From the cell containing the given text, extract its center point as (X, Y) coordinate. 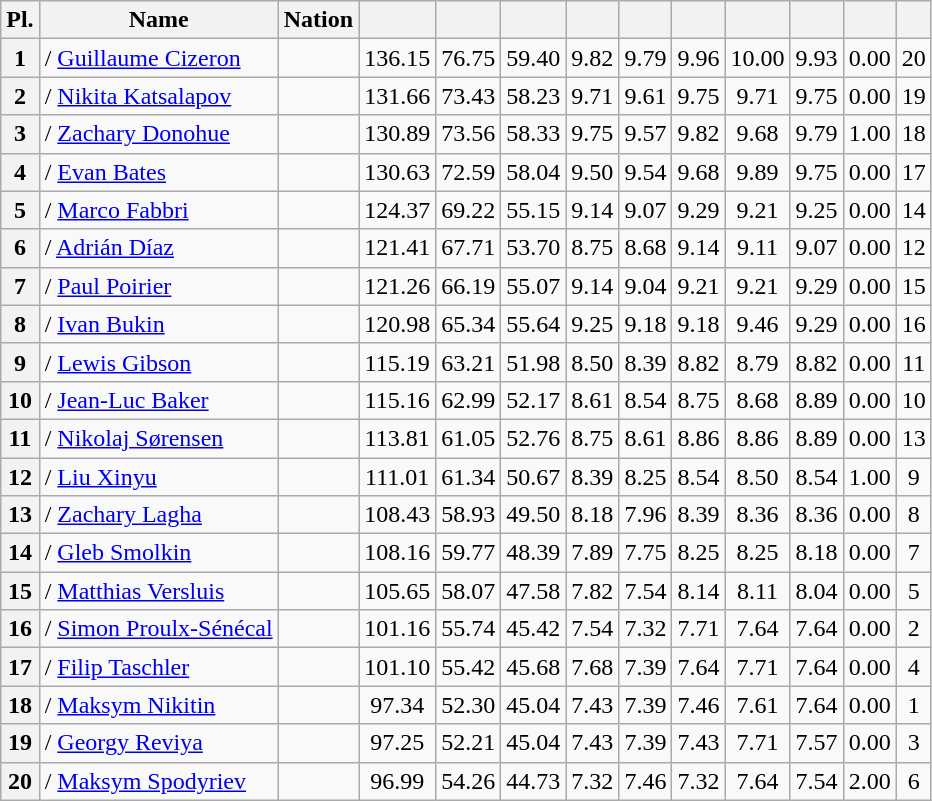
97.25 (398, 743)
59.77 (468, 553)
131.66 (398, 96)
/ Zachary Donohue (158, 134)
101.10 (398, 667)
10.00 (758, 58)
7.96 (646, 515)
/ Simon Proulx-Sénécal (158, 629)
/ Georgy Reviya (158, 743)
73.56 (468, 134)
7.82 (592, 591)
/ Filip Taschler (158, 667)
/ Ivan Bukin (158, 324)
Nation (318, 20)
48.39 (534, 553)
/ Evan Bates (158, 172)
63.21 (468, 362)
9.54 (646, 172)
111.01 (398, 477)
44.73 (534, 781)
9.46 (758, 324)
9.96 (698, 58)
53.70 (534, 248)
7.68 (592, 667)
7.75 (646, 553)
/ Lewis Gibson (158, 362)
/ Guillaume Cizeron (158, 58)
7.89 (592, 553)
2.00 (870, 781)
97.34 (398, 705)
113.81 (398, 438)
/ Nikita Katsalapov (158, 96)
9.50 (592, 172)
65.34 (468, 324)
55.74 (468, 629)
52.17 (534, 400)
/ Matthias Versluis (158, 591)
124.37 (398, 210)
58.23 (534, 96)
73.43 (468, 96)
58.04 (534, 172)
58.93 (468, 515)
/ Gleb Smolkin (158, 553)
7.61 (758, 705)
9.04 (646, 286)
55.07 (534, 286)
101.16 (398, 629)
52.30 (468, 705)
55.42 (468, 667)
130.63 (398, 172)
Name (158, 20)
69.22 (468, 210)
121.41 (398, 248)
9.61 (646, 96)
96.99 (398, 781)
/ Paul Poirier (158, 286)
45.42 (534, 629)
59.40 (534, 58)
9.89 (758, 172)
115.19 (398, 362)
Pl. (20, 20)
120.98 (398, 324)
49.50 (534, 515)
76.75 (468, 58)
/ Maksym Spodyriev (158, 781)
55.15 (534, 210)
58.33 (534, 134)
67.71 (468, 248)
8.14 (698, 591)
50.67 (534, 477)
52.21 (468, 743)
/ Liu Xinyu (158, 477)
47.58 (534, 591)
9.57 (646, 134)
/ Zachary Lagha (158, 515)
/ Nikolaj Sørensen (158, 438)
115.16 (398, 400)
/ Marco Fabbri (158, 210)
8.04 (816, 591)
58.07 (468, 591)
136.15 (398, 58)
8.11 (758, 591)
8.79 (758, 362)
/ Adrián Díaz (158, 248)
54.26 (468, 781)
61.05 (468, 438)
45.68 (534, 667)
52.76 (534, 438)
/ Maksym Nikitin (158, 705)
121.26 (398, 286)
72.59 (468, 172)
/ Jean-Luc Baker (158, 400)
108.16 (398, 553)
9.11 (758, 248)
51.98 (534, 362)
62.99 (468, 400)
7.57 (816, 743)
61.34 (468, 477)
55.64 (534, 324)
66.19 (468, 286)
105.65 (398, 591)
9.93 (816, 58)
108.43 (398, 515)
130.89 (398, 134)
